From the cell containing the given text, extract its center point as [X, Y] coordinate. 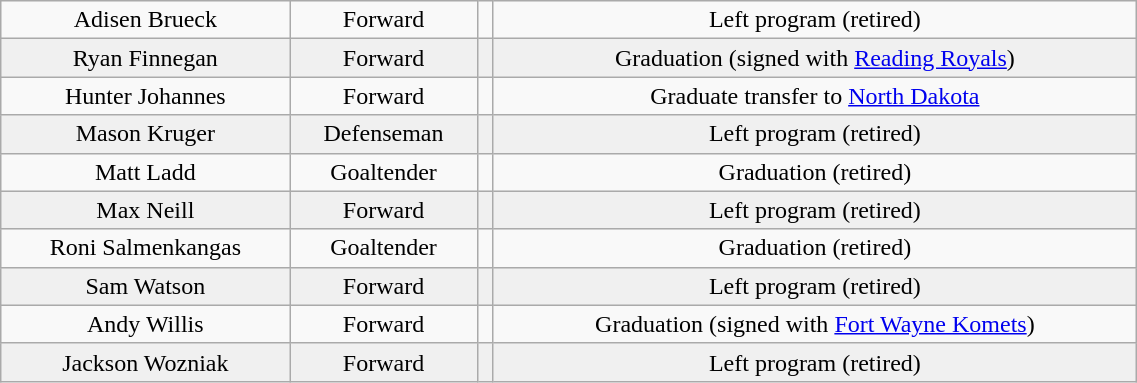
Mason Kruger [146, 134]
Graduation (signed with Reading Royals) [815, 58]
Jackson Wozniak [146, 362]
Andy Willis [146, 324]
Sam Watson [146, 286]
Adisen Brueck [146, 20]
Matt Ladd [146, 172]
Graduate transfer to North Dakota [815, 96]
Hunter Johannes [146, 96]
Ryan Finnegan [146, 58]
Max Neill [146, 210]
Defenseman [384, 134]
Graduation (signed with Fort Wayne Komets) [815, 324]
Roni Salmenkangas [146, 248]
